Identify which cell holds the provided text, then report its (X, Y) central coordinate. 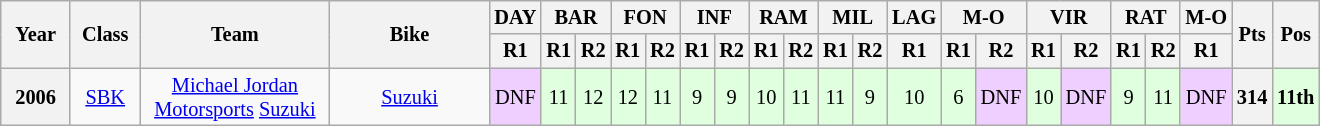
11th (1296, 97)
DAY (515, 17)
MIL (852, 17)
SBK (105, 97)
Class (105, 34)
Michael Jordan Motorsports Suzuki (235, 97)
INF (714, 17)
RAT (1146, 17)
VIR (1068, 17)
Team (235, 34)
2006 (36, 97)
Bike (410, 34)
Year (36, 34)
BAR (576, 17)
Pts (1252, 34)
LAG (914, 17)
RAM (784, 17)
Pos (1296, 34)
FON (646, 17)
6 (958, 97)
314 (1252, 97)
Suzuki (410, 97)
